Capture the cell that displays the provided text and extract its [X, Y] central coordinate. 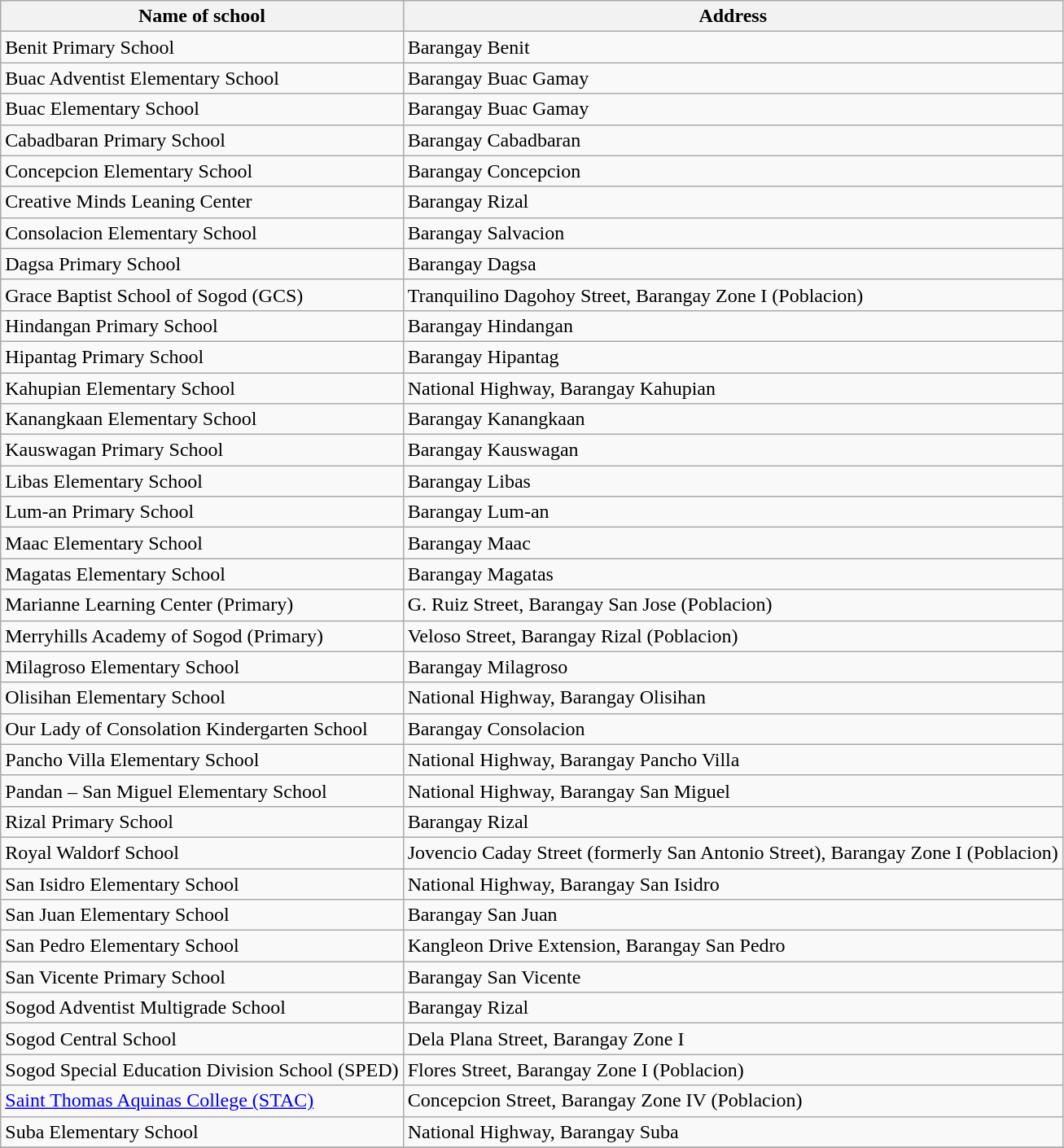
Name of school [202, 16]
Olisihan Elementary School [202, 698]
Barangay Salvacion [733, 233]
Barangay Kanangkaan [733, 419]
Flores Street, Barangay Zone I (Poblacion) [733, 1070]
National Highway, Barangay Kahupian [733, 388]
San Vicente Primary School [202, 977]
Barangay Kauswagan [733, 450]
Magatas Elementary School [202, 574]
Barangay Hindangan [733, 326]
Dagsa Primary School [202, 264]
G. Ruiz Street, Barangay San Jose (Poblacion) [733, 605]
Our Lady of Consolation Kindergarten School [202, 729]
National Highway, Barangay Olisihan [733, 698]
San Isidro Elementary School [202, 883]
National Highway, Barangay San Miguel [733, 791]
Barangay Cabadbaran [733, 140]
Barangay Libas [733, 481]
Buac Adventist Elementary School [202, 78]
Milagroso Elementary School [202, 667]
National Highway, Barangay San Isidro [733, 883]
Barangay San Vicente [733, 977]
Sogod Adventist Multigrade School [202, 1008]
National Highway, Barangay Suba [733, 1132]
Buac Elementary School [202, 109]
Dela Plana Street, Barangay Zone I [733, 1039]
Address [733, 16]
Barangay Consolacion [733, 729]
Jovencio Caday Street (formerly San Antonio Street), Barangay Zone I (Poblacion) [733, 852]
Rizal Primary School [202, 822]
Saint Thomas Aquinas College (STAC) [202, 1101]
Tranquilino Dagohoy Street, Barangay Zone I (Poblacion) [733, 295]
National Highway, Barangay Pancho Villa [733, 760]
Royal Waldorf School [202, 852]
Barangay Concepcion [733, 171]
Kanangkaan Elementary School [202, 419]
Concepcion Street, Barangay Zone IV (Poblacion) [733, 1101]
Lum-an Primary School [202, 512]
Suba Elementary School [202, 1132]
Maac Elementary School [202, 543]
Marianne Learning Center (Primary) [202, 605]
Kangleon Drive Extension, Barangay San Pedro [733, 946]
Veloso Street, Barangay Rizal (Poblacion) [733, 636]
Pandan – San Miguel Elementary School [202, 791]
Barangay Dagsa [733, 264]
Barangay Lum-an [733, 512]
Creative Minds Leaning Center [202, 202]
Pancho Villa Elementary School [202, 760]
Cabadbaran Primary School [202, 140]
Barangay San Juan [733, 915]
Hipantag Primary School [202, 357]
Hindangan Primary School [202, 326]
San Pedro Elementary School [202, 946]
Kauswagan Primary School [202, 450]
Consolacion Elementary School [202, 233]
Barangay Milagroso [733, 667]
Sogod Special Education Division School (SPED) [202, 1070]
San Juan Elementary School [202, 915]
Grace Baptist School of Sogod (GCS) [202, 295]
Kahupian Elementary School [202, 388]
Merryhills Academy of Sogod (Primary) [202, 636]
Sogod Central School [202, 1039]
Barangay Magatas [733, 574]
Barangay Benit [733, 47]
Benit Primary School [202, 47]
Libas Elementary School [202, 481]
Barangay Hipantag [733, 357]
Barangay Maac [733, 543]
Concepcion Elementary School [202, 171]
